Find where the given text appears and provide that cell's center as [X, Y] coordinate. 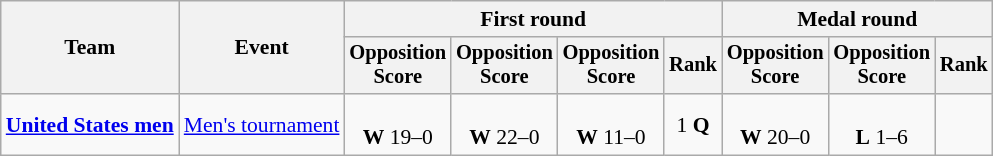
Event [262, 48]
L 1–6 [882, 124]
United States men [90, 124]
Medal round [858, 19]
Men's tournament [262, 124]
W 11–0 [612, 124]
W 19–0 [398, 124]
First round [532, 19]
W 22–0 [504, 124]
1 Q [693, 124]
Team [90, 48]
W 20–0 [776, 124]
